Provide the (x, y) coordinate of the cell's center where the given text is located.  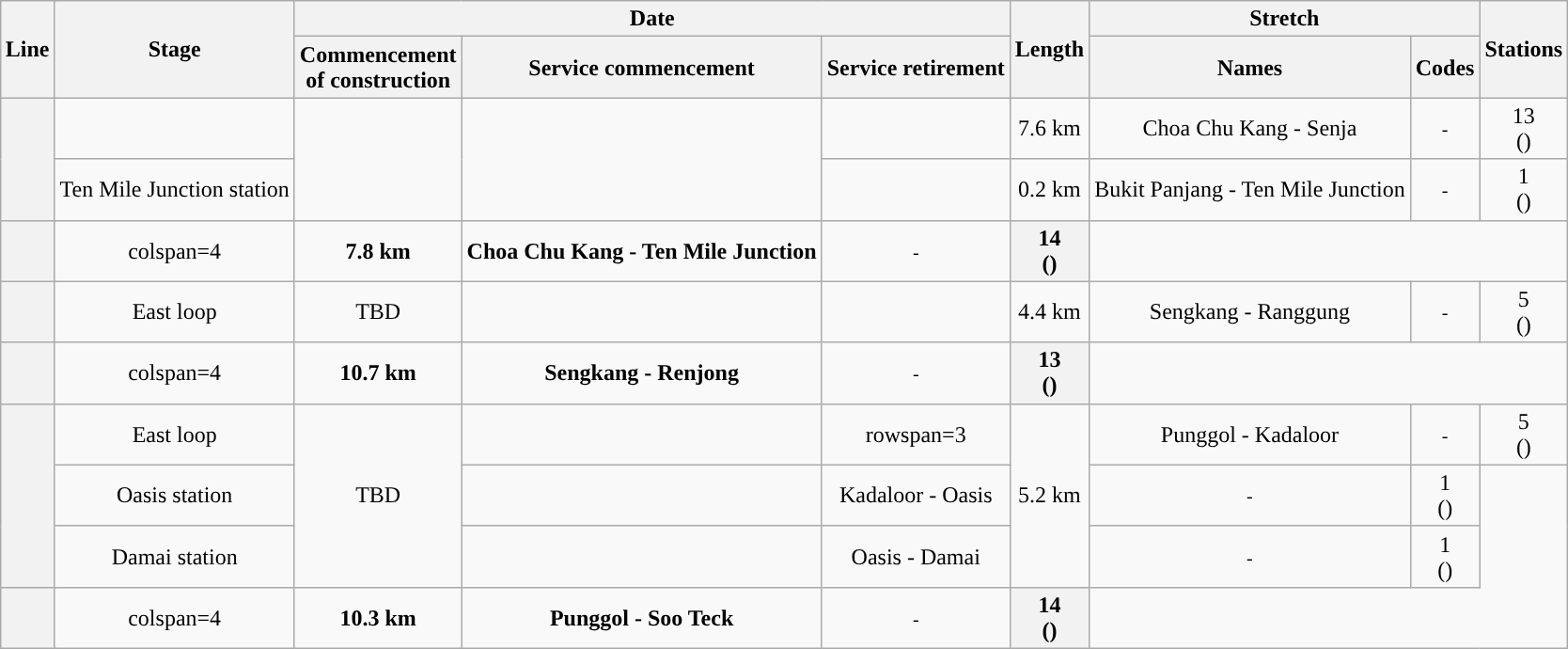
Ten Mile Junction station (175, 190)
Oasis - Damai (916, 557)
Choa Chu Kang - Ten Mile Junction (641, 250)
Sengkang - Renjong (641, 372)
Choa Chu Kang - Senja (1250, 128)
Kadaloor - Oasis (916, 495)
Stretch (1284, 19)
10.3 km (378, 617)
rowspan=3 (916, 435)
5.2 km (1049, 495)
7.8 km (378, 250)
Bukit Panjang - Ten Mile Junction (1250, 190)
Stage (175, 49)
Line (27, 49)
Codes (1445, 68)
Date (652, 19)
Punggol - Soo Teck (641, 617)
Punggol - Kadaloor (1250, 435)
7.6 km (1049, 128)
Oasis station (175, 495)
Names (1250, 68)
Sengkang - Ranggung (1250, 312)
Commencementof construction (378, 68)
4.4 km (1049, 312)
Length (1049, 49)
Service commencement (641, 68)
10.7 km (378, 372)
Service retirement (916, 68)
0.2 km (1049, 190)
Damai station (175, 557)
Stations (1524, 49)
